Locate the cell with the specified text and output its (x, y) center coordinate. 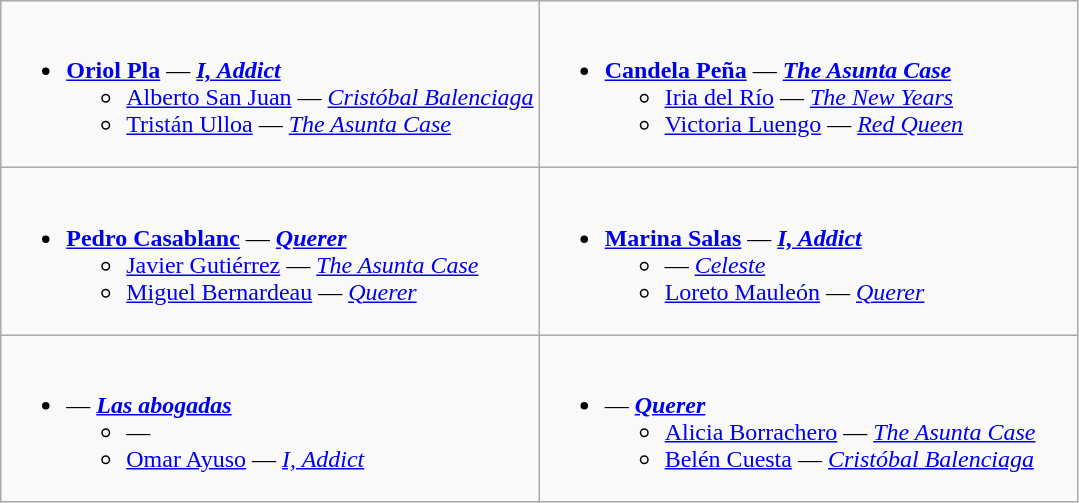
Candela Peña — The Asunta CaseIria del Río — The New YearsVictoria Luengo — Red Queen (808, 84)
Marina Salas — I, Addict — CelesteLoreto Mauleón — Querer (808, 252)
Oriol Pla — I, AddictAlberto San Juan — Cristóbal BalenciagaTristán Ulloa — The Asunta Case (270, 84)
— Las abogadas — Omar Ayuso — I, Addict (270, 418)
Pedro Casablanc — QuererJavier Gutiérrez — The Asunta CaseMiguel Bernardeau — Querer (270, 252)
— QuererAlicia Borrachero — The Asunta CaseBelén Cuesta — Cristóbal Balenciaga (808, 418)
